Search for the cell housing the specified text and yield its (X, Y) center coordinate. 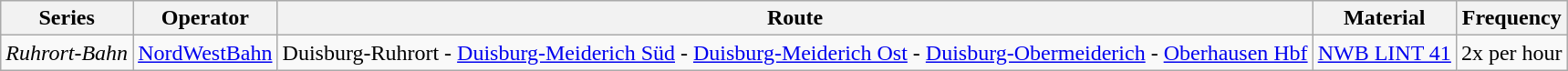
Route (795, 18)
Frequency (1511, 18)
Material (1385, 18)
Duisburg-Ruhrort - Duisburg-Meiderich Süd - Duisburg-Meiderich Ost - Duisburg-Obermeiderich - Oberhausen Hbf (795, 53)
NordWestBahn (205, 53)
Series (67, 18)
Operator (205, 18)
NWB LINT 41 (1385, 53)
Ruhrort-Bahn (67, 53)
2x per hour (1511, 53)
